Output the [x, y] coordinate of the center of the cell containing the given text.  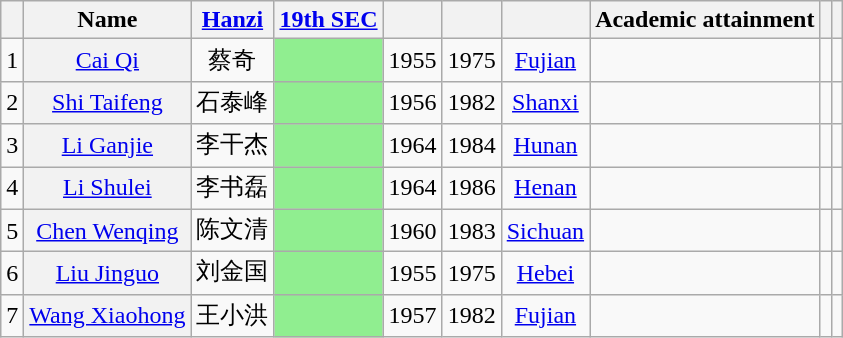
Shi Taifeng [108, 102]
刘金国 [232, 274]
Li Ganjie [108, 146]
Chen Wenqing [108, 230]
Hebei [545, 274]
Academic attainment [705, 20]
1960 [412, 230]
6 [12, 274]
Wang Xiaohong [108, 316]
1957 [412, 316]
3 [12, 146]
Shanxi [545, 102]
李书磊 [232, 188]
Henan [545, 188]
2 [12, 102]
1983 [472, 230]
7 [12, 316]
李干杰 [232, 146]
石泰峰 [232, 102]
陈文清 [232, 230]
1984 [472, 146]
Liu Jinguo [108, 274]
19th SEC [328, 20]
Sichuan [545, 230]
蔡奇 [232, 60]
Hanzi [232, 20]
4 [12, 188]
1986 [472, 188]
5 [12, 230]
Li Shulei [108, 188]
王小洪 [232, 316]
1 [12, 60]
1956 [412, 102]
Name [108, 20]
Hunan [545, 146]
Cai Qi [108, 60]
